Find where the given text appears and provide that cell's center as [x, y] coordinate. 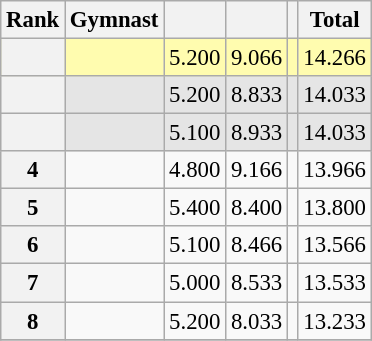
5 [33, 208]
8.033 [257, 321]
14.266 [334, 58]
5.400 [195, 208]
7 [33, 283]
Gymnast [114, 20]
8.833 [257, 95]
9.066 [257, 58]
8 [33, 321]
Rank [33, 20]
6 [33, 245]
8.533 [257, 283]
8.933 [257, 133]
13.233 [334, 321]
13.533 [334, 283]
Total [334, 20]
9.166 [257, 170]
13.966 [334, 170]
8.466 [257, 245]
13.566 [334, 245]
4.800 [195, 170]
5.000 [195, 283]
4 [33, 170]
13.800 [334, 208]
8.400 [257, 208]
